From the cell containing the given text, extract its center point as [x, y] coordinate. 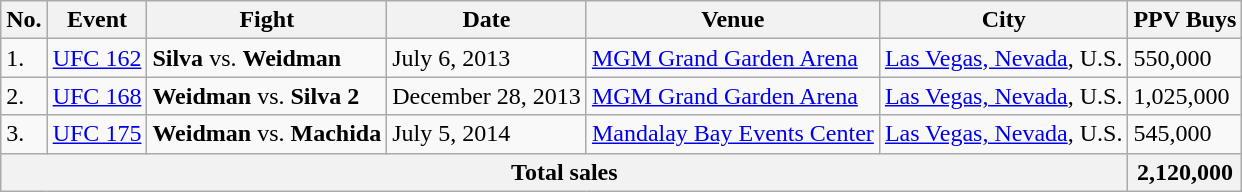
1,025,000 [1185, 96]
2,120,000 [1185, 172]
Event [97, 20]
Venue [732, 20]
No. [24, 20]
July 5, 2014 [487, 134]
3. [24, 134]
1. [24, 58]
UFC 168 [97, 96]
Mandalay Bay Events Center [732, 134]
550,000 [1185, 58]
545,000 [1185, 134]
2. [24, 96]
December 28, 2013 [487, 96]
City [1004, 20]
Weidman vs. Silva 2 [267, 96]
PPV Buys [1185, 20]
Date [487, 20]
Fight [267, 20]
Weidman vs. Machida [267, 134]
July 6, 2013 [487, 58]
UFC 175 [97, 134]
UFC 162 [97, 58]
Total sales [564, 172]
Silva vs. Weidman [267, 58]
